Search for the cell housing the specified text and yield its [x, y] center coordinate. 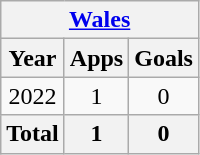
Year [33, 58]
Apps [96, 58]
Total [33, 134]
Goals [164, 58]
Wales [100, 20]
2022 [33, 96]
